Search for the cell housing the specified text and yield its [X, Y] center coordinate. 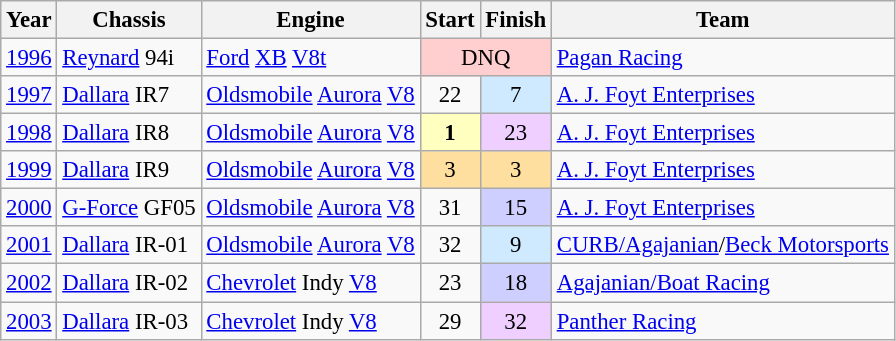
Dallara IR-01 [129, 245]
Reynard 94i [129, 58]
1998 [29, 133]
Dallara IR7 [129, 95]
Panther Racing [722, 321]
9 [516, 245]
Team [722, 20]
15 [516, 208]
Dallara IR9 [129, 170]
Finish [516, 20]
Dallara IR8 [129, 133]
1 [450, 133]
Engine [310, 20]
18 [516, 283]
2003 [29, 321]
Ford XB V8t [310, 58]
Chassis [129, 20]
31 [450, 208]
2000 [29, 208]
DNQ [486, 58]
22 [450, 95]
Dallara IR-02 [129, 283]
Year [29, 20]
1996 [29, 58]
2002 [29, 283]
29 [450, 321]
G-Force GF05 [129, 208]
Start [450, 20]
2001 [29, 245]
CURB/Agajanian/Beck Motorsports [722, 245]
Pagan Racing [722, 58]
Dallara IR-03 [129, 321]
7 [516, 95]
1997 [29, 95]
Agajanian/Boat Racing [722, 283]
1999 [29, 170]
